From the cell containing the given text, extract its center point as (X, Y) coordinate. 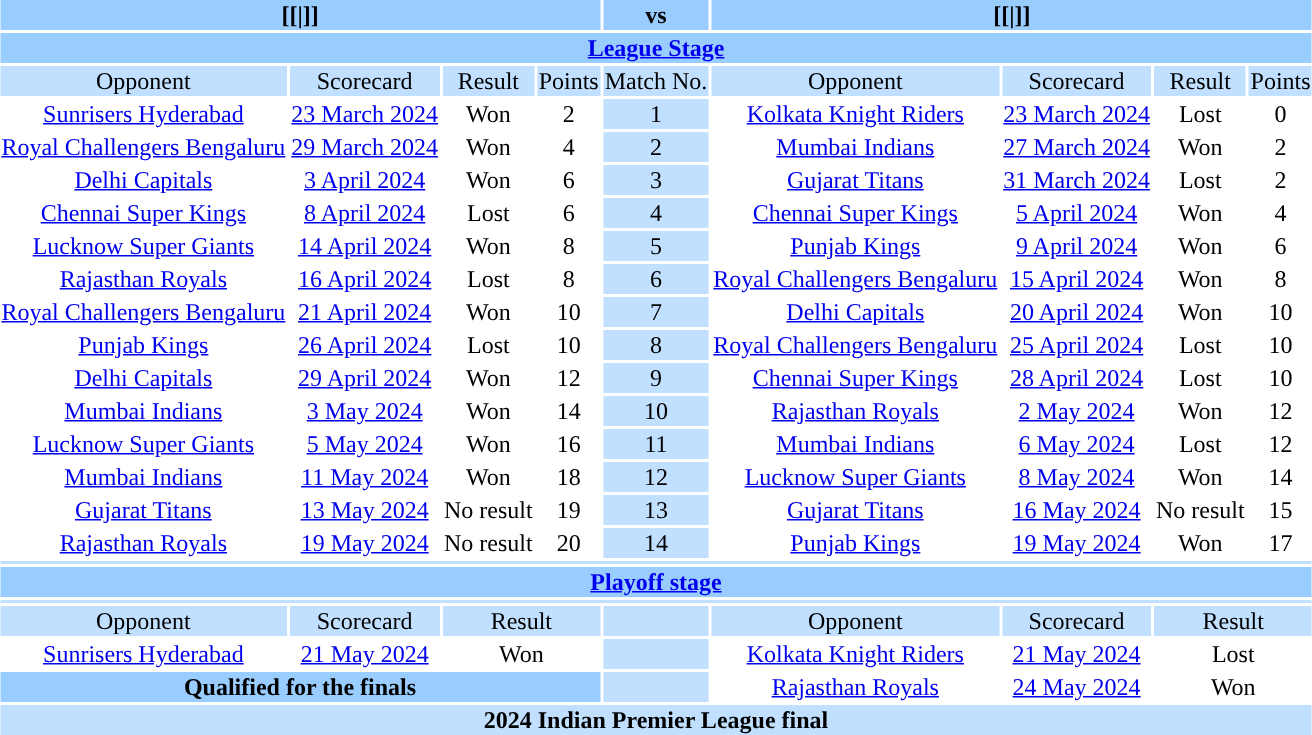
2 May 2024 (1077, 411)
Playoff stage (656, 582)
13 May 2024 (365, 510)
3 (656, 180)
3 April 2024 (365, 180)
18 (568, 477)
14 April 2024 (365, 246)
15 (1280, 510)
16 May 2024 (1077, 510)
29 March 2024 (365, 147)
8 April 2024 (365, 213)
31 March 2024 (1077, 180)
6 May 2024 (1077, 444)
5 (656, 246)
29 April 2024 (365, 378)
28 April 2024 (1077, 378)
Match No. (656, 81)
20 April 2024 (1077, 312)
Qualified for the finals (300, 687)
16 (568, 444)
9 (656, 378)
2024 Indian Premier League final (656, 720)
25 April 2024 (1077, 345)
15 April 2024 (1077, 279)
5 May 2024 (365, 444)
0 (1280, 114)
16 April 2024 (365, 279)
17 (1280, 543)
9 April 2024 (1077, 246)
5 April 2024 (1077, 213)
13 (656, 510)
26 April 2024 (365, 345)
19 (568, 510)
11 May 2024 (365, 477)
3 May 2024 (365, 411)
1 (656, 114)
8 May 2024 (1077, 477)
24 May 2024 (1077, 687)
vs (656, 15)
21 April 2024 (365, 312)
11 (656, 444)
27 March 2024 (1077, 147)
20 (568, 543)
League Stage (656, 48)
7 (656, 312)
